Detect which cell encompasses the target text, then output its [x, y] center coordinate. 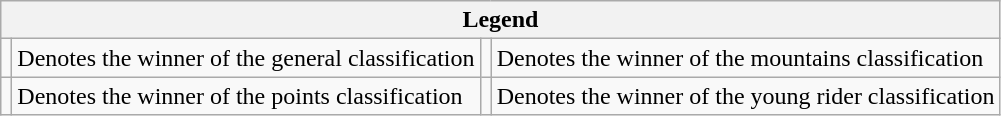
Legend [500, 20]
Denotes the winner of the mountains classification [746, 58]
Denotes the winner of the young rider classification [746, 96]
Denotes the winner of the points classification [246, 96]
Denotes the winner of the general classification [246, 58]
